Return (X, Y) of the center of cell containing provided text 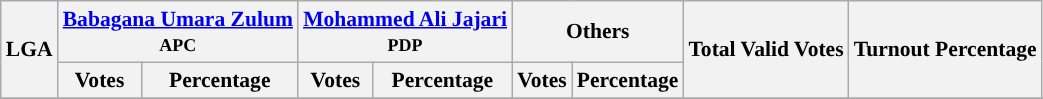
Babagana Umara ZulumAPC (178, 32)
Mohammed Ali JajariPDP (405, 32)
Total Valid Votes (766, 50)
Turnout Percentage (946, 50)
LGA (30, 50)
Others (598, 32)
